Return (X, Y) of the center of cell containing provided text 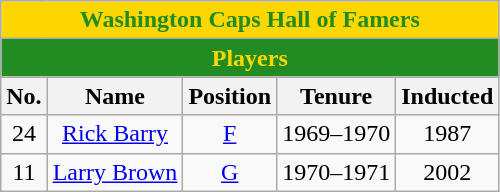
1969–1970 (336, 134)
F (230, 134)
2002 (448, 172)
Washington Caps Hall of Famers (250, 20)
No. (24, 96)
Rick Barry (115, 134)
1987 (448, 134)
11 (24, 172)
Inducted (448, 96)
Position (230, 96)
Tenure (336, 96)
1970–1971 (336, 172)
Name (115, 96)
Players (250, 58)
Larry Brown (115, 172)
G (230, 172)
24 (24, 134)
